Return the [x, y] coordinate for the center point of the cell that contains the specified text.  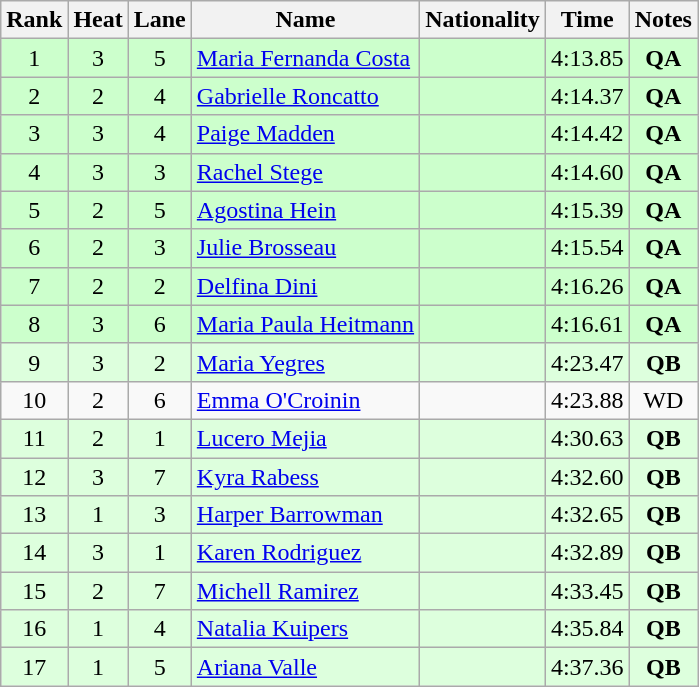
Harper Barrowman [305, 515]
Ariana Valle [305, 667]
Lucero Mejia [305, 438]
Name [305, 20]
4:15.54 [587, 248]
4:32.65 [587, 515]
4:35.84 [587, 629]
Karen Rodriguez [305, 553]
4:32.89 [587, 553]
Paige Madden [305, 134]
Nationality [483, 20]
Gabrielle Roncatto [305, 96]
4:23.88 [587, 400]
4:13.85 [587, 58]
16 [34, 629]
4:15.39 [587, 210]
Maria Paula Heitmann [305, 324]
Emma O'Croinin [305, 400]
12 [34, 477]
Rank [34, 20]
15 [34, 591]
Heat [98, 20]
4:32.60 [587, 477]
13 [34, 515]
4:37.36 [587, 667]
4:23.47 [587, 362]
17 [34, 667]
WD [663, 400]
4:16.26 [587, 286]
Kyra Rabess [305, 477]
4:14.42 [587, 134]
Michell Ramirez [305, 591]
Julie Brosseau [305, 248]
Rachel Stege [305, 172]
4:30.63 [587, 438]
Maria Fernanda Costa [305, 58]
10 [34, 400]
Maria Yegres [305, 362]
4:16.61 [587, 324]
Notes [663, 20]
Agostina Hein [305, 210]
14 [34, 553]
9 [34, 362]
Delfina Dini [305, 286]
8 [34, 324]
Natalia Kuipers [305, 629]
4:14.37 [587, 96]
Time [587, 20]
4:14.60 [587, 172]
11 [34, 438]
4:33.45 [587, 591]
Lane [160, 20]
